Return [x, y] of the center of cell containing provided text 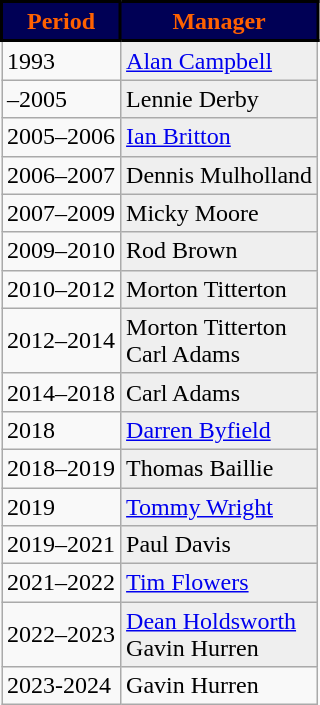
2007–2009 [62, 213]
Paul Davis [220, 545]
2012–2014 [62, 340]
Manager [220, 22]
2014–2018 [62, 392]
Period [62, 22]
Gavin Hurren [220, 686]
Ian Britton [220, 137]
2019 [62, 507]
2009–2010 [62, 251]
2019–2021 [62, 545]
Rod Brown [220, 251]
1993 [62, 60]
2022–2023 [62, 634]
Lennie Derby [220, 99]
–2005 [62, 99]
2005–2006 [62, 137]
Morton Titterton Carl Adams [220, 340]
Alan Campbell [220, 60]
2018–2019 [62, 468]
Darren Byfield [220, 430]
Thomas Baillie [220, 468]
Dean Holdsworth Gavin Hurren [220, 634]
Dennis Mulholland [220, 175]
Micky Moore [220, 213]
2018 [62, 430]
Carl Adams [220, 392]
2021–2022 [62, 583]
Tim Flowers [220, 583]
Morton Titterton [220, 289]
Tommy Wright [220, 507]
2006–2007 [62, 175]
2023-2024 [62, 686]
2010–2012 [62, 289]
